Provide the [X, Y] coordinate of the cell's center where the given text is located.  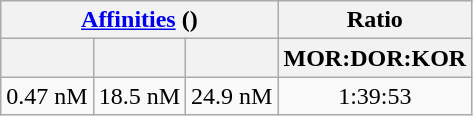
Ratio [375, 20]
Affinities () [140, 20]
18.5 nM [139, 96]
24.9 nM [232, 96]
MOR:DOR:KOR [375, 58]
0.47 nM [47, 96]
1:39:53 [375, 96]
